Extract the (x, y) coordinate from the center of the cell holding the provided text.  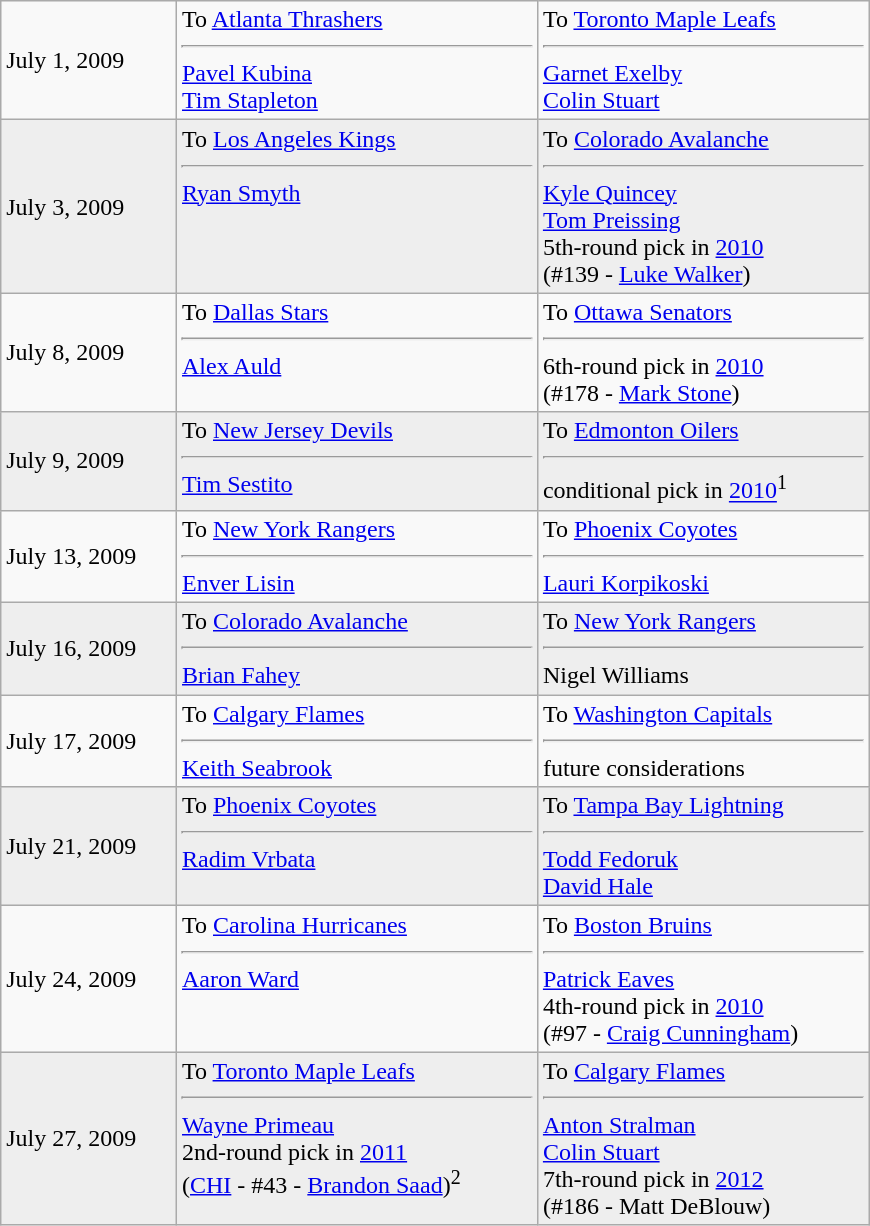
To Toronto Maple LeafsGarnet ExelbyColin Stuart (703, 60)
To Colorado AvalancheKyle QuinceyTom Preissing5th-round pick in 2010(#139 - Luke Walker) (703, 206)
July 13, 2009 (89, 556)
To Phoenix CoyotesLauri Korpikoski (703, 556)
July 21, 2009 (89, 846)
To Atlanta ThrashersPavel KubinaTim Stapleton (356, 60)
To Los Angeles KingsRyan Smyth (356, 206)
To Dallas StarsAlex Auld (356, 352)
To Calgary FlamesKeith Seabrook (356, 741)
To Washington Capitalsfuture considerations (703, 741)
To Tampa Bay LightningTodd Fedoruk David Hale (703, 846)
July 17, 2009 (89, 741)
July 3, 2009 (89, 206)
July 24, 2009 (89, 979)
To Carolina HurricanesAaron Ward (356, 979)
To New York RangersNigel Williams (703, 649)
To Ottawa Senators6th-round pick in 2010(#178 - Mark Stone) (703, 352)
To Colorado AvalancheBrian Fahey (356, 649)
To Toronto Maple LeafsWayne Primeau2nd-round pick in 2011(CHI - #43 - Brandon Saad)2 (356, 1138)
To Edmonton Oilersconditional pick in 20101 (703, 462)
To Phoenix CoyotesRadim Vrbata (356, 846)
July 27, 2009 (89, 1138)
To Boston BruinsPatrick Eaves4th-round pick in 2010(#97 - Craig Cunningham) (703, 979)
To New Jersey DevilsTim Sestito (356, 462)
July 8, 2009 (89, 352)
July 16, 2009 (89, 649)
July 9, 2009 (89, 462)
To New York RangersEnver Lisin (356, 556)
To Calgary FlamesAnton Stralman Colin Stuart7th-round pick in 2012(#186 - Matt DeBlouw) (703, 1138)
July 1, 2009 (89, 60)
